Return the (X, Y) coordinate for the center point of the cell that contains the specified text.  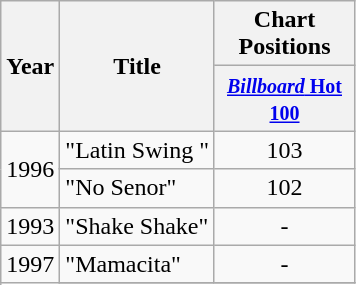
102 (284, 188)
1993 (30, 226)
103 (284, 150)
Billboard Hot 100 (284, 98)
"Latin Swing " (138, 150)
Title (138, 66)
1997 (30, 264)
1996 (30, 169)
"No Senor" (138, 188)
Chart Positions (284, 34)
"Mamacita" (138, 264)
"Shake Shake" (138, 226)
Year (30, 66)
